Identify which cell holds the provided text, then report its (x, y) central coordinate. 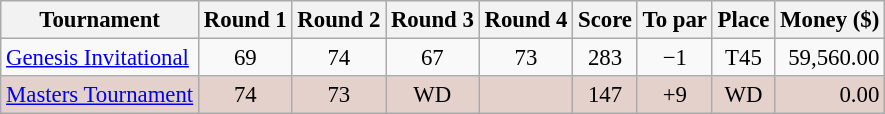
−1 (674, 58)
Money ($) (830, 20)
59,560.00 (830, 58)
Score (606, 20)
147 (606, 95)
69 (246, 58)
Tournament (100, 20)
T45 (743, 58)
To par (674, 20)
Round 4 (526, 20)
0.00 (830, 95)
Place (743, 20)
Round 3 (433, 20)
Genesis Invitational (100, 58)
Round 2 (339, 20)
Round 1 (246, 20)
67 (433, 58)
+9 (674, 95)
283 (606, 58)
Masters Tournament (100, 95)
